Scan for the cell matching the given text and deliver its [X, Y] coordinate at center. 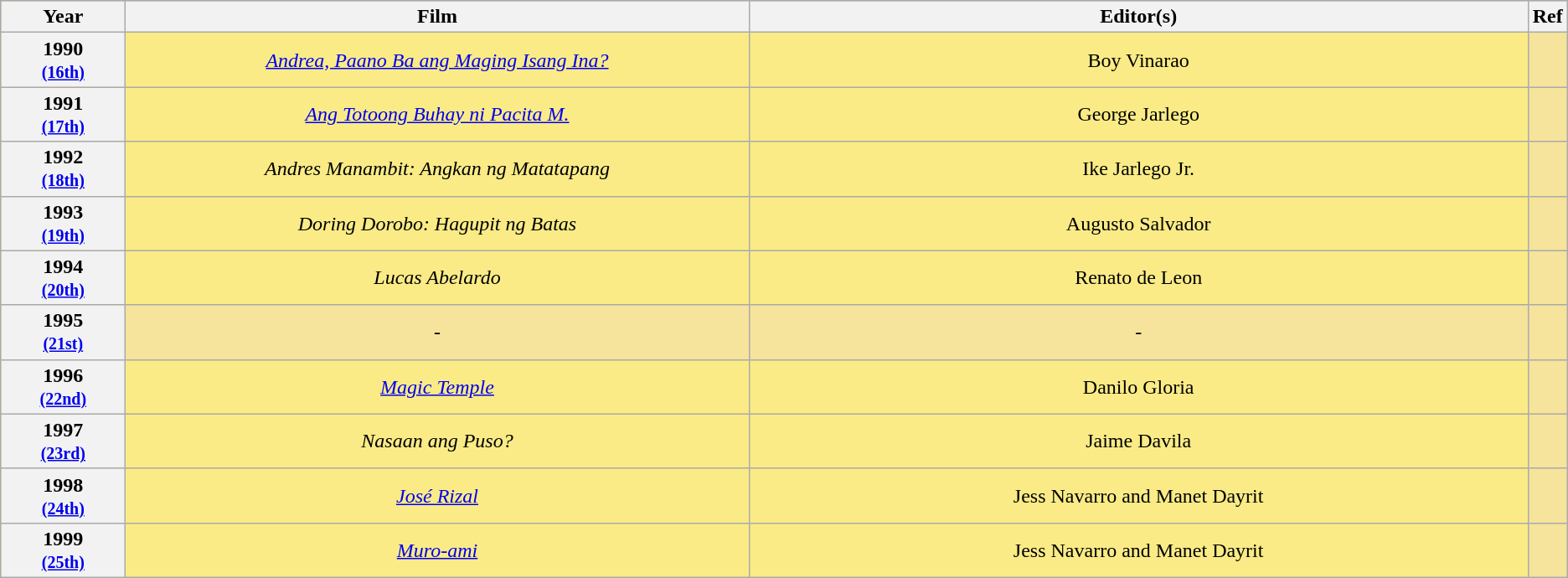
Jaime Davila [1138, 441]
Andrea, Paano Ba ang Maging Isang Ina? [437, 60]
1999 (25th) [64, 550]
Renato de Leon [1138, 278]
1995 (21st) [64, 332]
George Jarlego [1138, 114]
1992 (18th) [64, 169]
1996 (22nd) [64, 387]
1997 (23rd) [64, 441]
Year [64, 17]
Boy Vinarao [1138, 60]
Magic Temple [437, 387]
Augusto Salvador [1138, 223]
Nasaan ang Puso? [437, 441]
José Rizal [437, 496]
Film [437, 17]
Doring Dorobo: Hagupit ng Batas [437, 223]
1993 (19th) [64, 223]
1990 (16th) [64, 60]
1998 (24th) [64, 496]
Editor(s) [1138, 17]
1991 (17th) [64, 114]
Muro-ami [437, 550]
Danilo Gloria [1138, 387]
Ike Jarlego Jr. [1138, 169]
Ref [1548, 17]
Andres Manambit: Angkan ng Matatapang [437, 169]
Lucas Abelardo [437, 278]
1994 (20th) [64, 278]
Ang Totoong Buhay ni Pacita M. [437, 114]
